Identify which cell holds the provided text, then report its (X, Y) central coordinate. 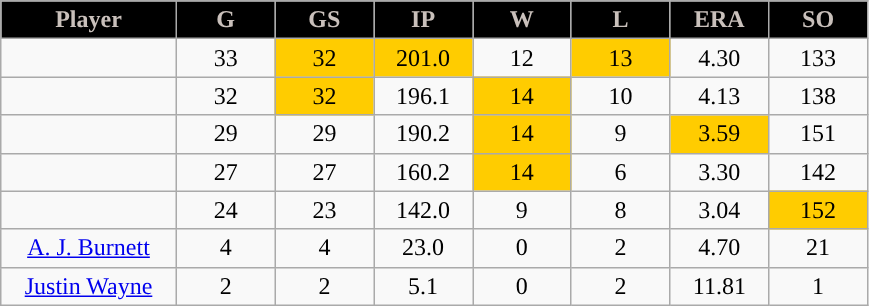
24 (226, 210)
6 (620, 172)
SO (818, 20)
8 (620, 210)
23.0 (424, 248)
142.0 (424, 210)
3.59 (720, 134)
13 (620, 58)
A. J. Burnett (89, 248)
151 (818, 134)
190.2 (424, 134)
4.70 (720, 248)
196.1 (424, 96)
G (226, 20)
10 (620, 96)
4.13 (720, 96)
142 (818, 172)
3.30 (720, 172)
33 (226, 58)
1 (818, 286)
W (522, 20)
138 (818, 96)
5.1 (424, 286)
ERA (720, 20)
3.04 (720, 210)
GS (324, 20)
12 (522, 58)
152 (818, 210)
23 (324, 210)
160.2 (424, 172)
L (620, 20)
4.30 (720, 58)
Player (89, 20)
11.81 (720, 286)
201.0 (424, 58)
IP (424, 20)
21 (818, 248)
Justin Wayne (89, 286)
133 (818, 58)
